Determine the [x, y] coordinate at the center of the cell enclosing the given text.  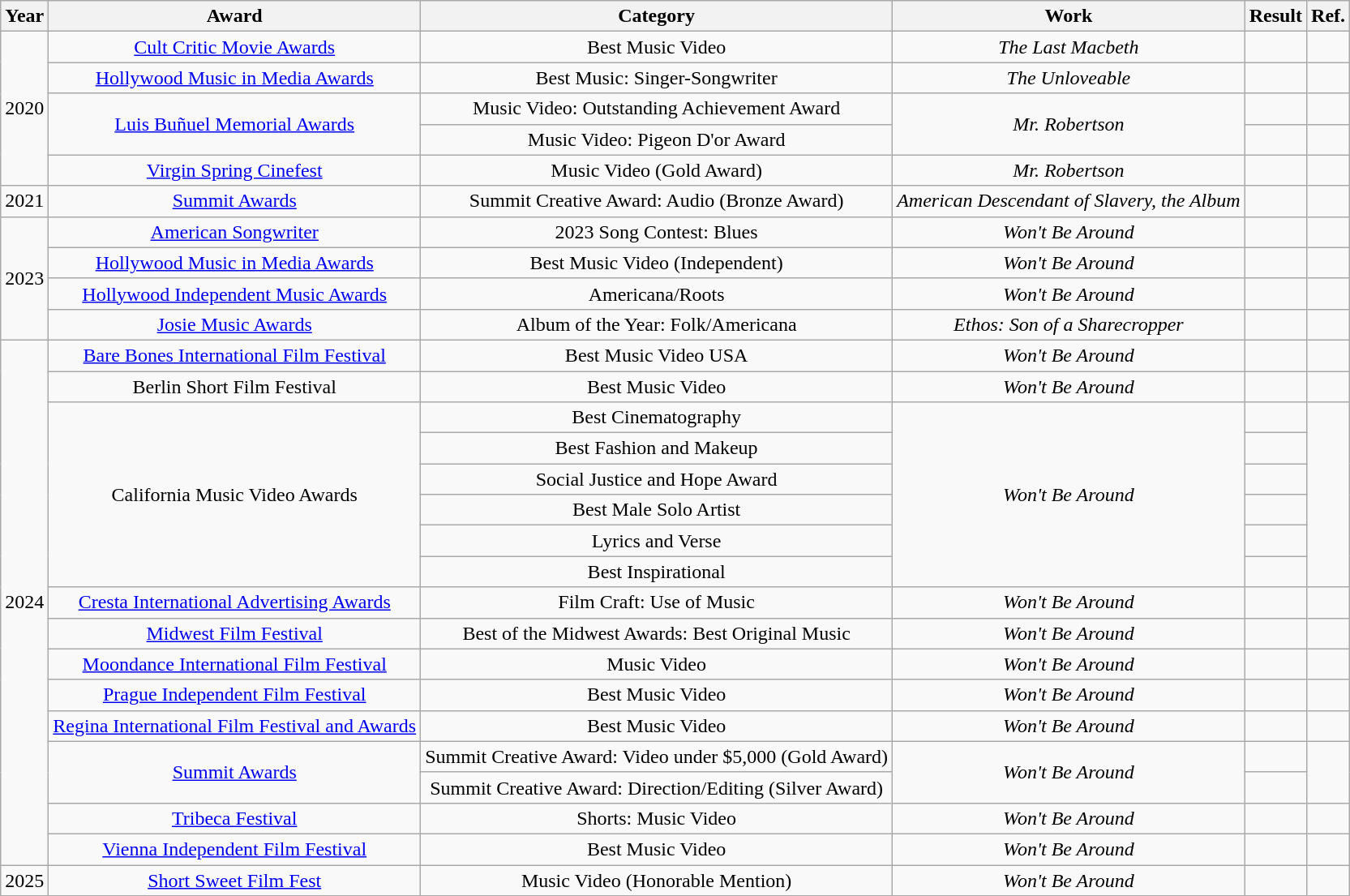
Lyrics and Verse [657, 541]
Cult Critic Movie Awards [235, 47]
Best Male Solo Artist [657, 510]
Best Music Video (Independent) [657, 263]
The Last Macbeth [1069, 47]
Summit Creative Award: Direction/Editing (Silver Award) [657, 787]
Work [1069, 16]
Result [1275, 16]
2020 [24, 109]
Hollywood Independent Music Awards [235, 294]
Luis Buñuel Memorial Awards [235, 124]
2024 [24, 602]
2025 [24, 880]
Vienna Independent Film Festival [235, 849]
Music Video (Honorable Mention) [657, 880]
Josie Music Awards [235, 324]
Summit Creative Award: Audio (Bronze Award) [657, 201]
Best Inspirational [657, 572]
The Unloveable [1069, 78]
Music Video [657, 664]
Virgin Spring Cinefest [235, 170]
Film Craft: Use of Music [657, 602]
Midwest Film Festival [235, 633]
Best of the Midwest Awards: Best Original Music [657, 633]
Music Video (Gold Award) [657, 170]
Award [235, 16]
Best Fashion and Makeup [657, 448]
Album of the Year: Folk/Americana [657, 324]
Regina International Film Festival and Awards [235, 726]
Ref. [1328, 16]
Category [657, 16]
Berlin Short Film Festival [235, 387]
Prague Independent Film Festival [235, 695]
Bare Bones International Film Festival [235, 355]
Ethos: Son of a Sharecropper [1069, 324]
Short Sweet Film Fest [235, 880]
Social Justice and Hope Award [657, 479]
Best Cinematography [657, 418]
Best Music: Singer-Songwriter [657, 78]
Tribeca Festival [235, 818]
2023 [24, 278]
Americana/Roots [657, 294]
Moondance International Film Festival [235, 664]
Best Music Video USA [657, 355]
American Descendant of Slavery, the Album [1069, 201]
2023 Song Contest: Blues [657, 232]
Shorts: Music Video [657, 818]
Summit Creative Award: Video under $5,000 (Gold Award) [657, 757]
American Songwriter [235, 232]
2021 [24, 201]
Year [24, 16]
Music Video: Outstanding Achievement Award [657, 109]
Music Video: Pigeon D'or Award [657, 139]
California Music Video Awards [235, 495]
Cresta International Advertising Awards [235, 602]
